Find where the given text appears and provide that cell's center as (x, y) coordinate. 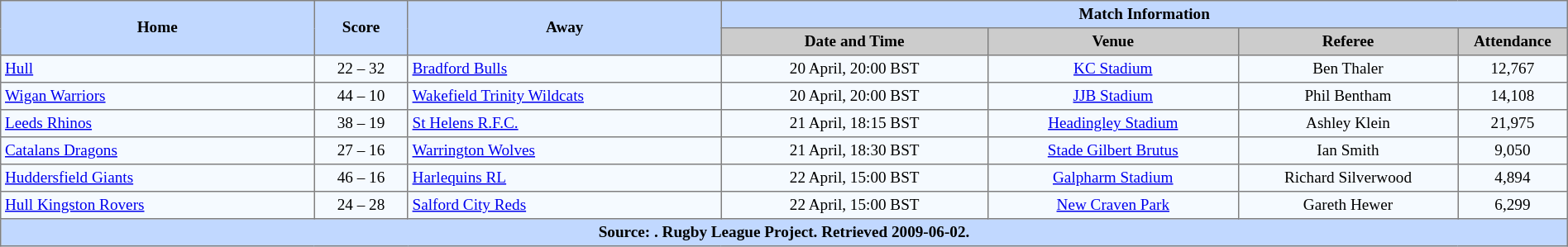
24 – 28 (361, 205)
Phil Bentham (1348, 96)
Referee (1348, 41)
21 April, 18:30 BST (854, 150)
Huddersfield Giants (157, 178)
Leeds Rhinos (157, 124)
St Helens R.F.C. (564, 124)
Richard Silverwood (1348, 178)
Source: . Rugby League Project. Retrieved 2009-06-02. (784, 233)
Salford City Reds (564, 205)
Match Information (1145, 15)
Away (564, 28)
Gareth Hewer (1348, 205)
Ian Smith (1348, 150)
Headingley Stadium (1113, 124)
Home (157, 28)
21 April, 18:15 BST (854, 124)
Score (361, 28)
6,299 (1513, 205)
Galpharm Stadium (1113, 178)
Stade Gilbert Brutus (1113, 150)
KC Stadium (1113, 69)
38 – 19 (361, 124)
Catalans Dragons (157, 150)
Hull (157, 69)
12,767 (1513, 69)
Venue (1113, 41)
Date and Time (854, 41)
27 – 16 (361, 150)
Ben Thaler (1348, 69)
Wakefield Trinity Wildcats (564, 96)
Wigan Warriors (157, 96)
Ashley Klein (1348, 124)
22 – 32 (361, 69)
Hull Kingston Rovers (157, 205)
New Craven Park (1113, 205)
44 – 10 (361, 96)
Warrington Wolves (564, 150)
14,108 (1513, 96)
Attendance (1513, 41)
21,975 (1513, 124)
JJB Stadium (1113, 96)
4,894 (1513, 178)
46 – 16 (361, 178)
Bradford Bulls (564, 69)
9,050 (1513, 150)
Harlequins RL (564, 178)
